Determine the (x, y) coordinate at the center of the cell enclosing the given text.  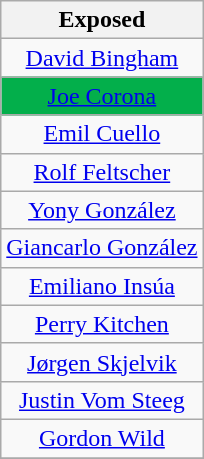
Gordon Wild (102, 438)
Emil Cuello (102, 134)
Exposed (102, 20)
Justin Vom Steeg (102, 400)
Yony González (102, 210)
Rolf Feltscher (102, 172)
Emiliano Insúa (102, 286)
Giancarlo González (102, 248)
Perry Kitchen (102, 324)
Jørgen Skjelvik (102, 362)
David Bingham (102, 58)
Joe Corona (102, 96)
